Return (X, Y) of the center of cell containing provided text 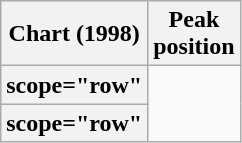
Peakposition (194, 34)
Chart (1998) (74, 34)
